Pinpoint the cell where the given text exists, returning its (x, y) midpoint coordinate. 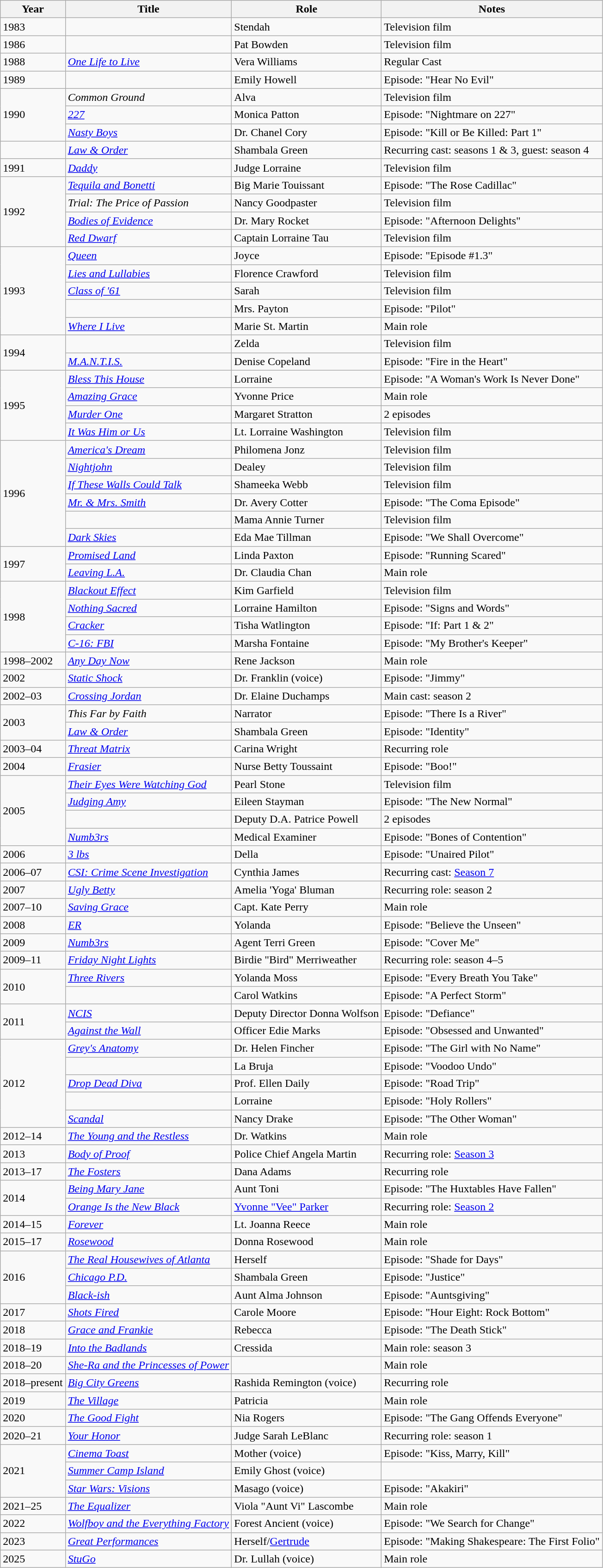
Rosewood (148, 1242)
Yolanda (307, 925)
Dana Adams (307, 1171)
Crossing Jordan (148, 696)
3 lbs (148, 855)
Main role: season 3 (492, 1348)
Any Day Now (148, 661)
Drop Dead Diva (148, 1084)
Dr. Claudia Chan (307, 573)
Grey's Anatomy (148, 1048)
Episode: "Holy Rollers" (492, 1101)
Medical Examiner (307, 837)
Episode: "Obsessed and Unwanted" (492, 1030)
Emily Howell (307, 80)
Summer Camp Island (148, 1471)
Yvonne Price (307, 397)
Bless This House (148, 379)
2008 (33, 925)
Ugly Betty (148, 890)
Episode: "If: Part 1 & 2" (492, 626)
2003–04 (33, 749)
Lt. Joanna Reece (307, 1224)
Forever (148, 1224)
2006 (33, 855)
Episode: "Unaired Pilot" (492, 855)
C-16: FBI (148, 643)
2021 (33, 1471)
2005 (33, 811)
1988 (33, 62)
2004 (33, 766)
Capt. Kate Perry (307, 907)
Recurring role: season 1 (492, 1436)
1995 (33, 405)
Yvonne "Vee" Parker (307, 1207)
Marie St. Martin (307, 326)
Episode: "Bones of Contention" (492, 837)
Daddy (148, 167)
Della (307, 855)
Prof. Ellen Daily (307, 1084)
Kim Garfield (307, 590)
2006–07 (33, 872)
Forest Ancient (voice) (307, 1524)
Episode: "The Rose Cadillac" (492, 185)
2013–17 (33, 1171)
Chicago P.D. (148, 1277)
1997 (33, 564)
Year (33, 9)
Nothing Sacred (148, 608)
Star Wars: Visions (148, 1488)
Masago (voice) (307, 1488)
Police Chief Angela Martin (307, 1154)
2018–present (33, 1383)
Episode: "Signs and Words" (492, 608)
Episode: "A Woman's Work Is Never Done" (492, 379)
2009 (33, 942)
1992 (33, 211)
Mr. & Mrs. Smith (148, 502)
2020 (33, 1418)
Nightjohn (148, 467)
Viola "Aunt Vi" Lascombe (307, 1506)
1989 (33, 80)
Aunt Toni (307, 1189)
If These Walls Could Talk (148, 484)
Rebecca (307, 1330)
Marsha Fontaine (307, 643)
M.A.N.T.I.S. (148, 361)
Sarah (307, 291)
Common Ground (148, 97)
2021–25 (33, 1506)
Dr. Elaine Duchamps (307, 696)
Nancy Drake (307, 1119)
Amelia 'Yoga' Bluman (307, 890)
Episode: "Road Trip" (492, 1084)
Episode: "Justice" (492, 1277)
Big Marie Touissant (307, 185)
One Life to Live (148, 62)
Three Rivers (148, 978)
2007 (33, 890)
Episode: "Defiance" (492, 1013)
Deputy D.A. Patrice Powell (307, 819)
Dr. Chanel Cory (307, 132)
Trial: The Price of Passion (148, 203)
Vera Williams (307, 62)
2022 (33, 1524)
Episode: "The Other Woman" (492, 1119)
1996 (33, 493)
Episode: "The Gang Offends Everyone" (492, 1418)
1994 (33, 353)
StuGo (148, 1559)
Episode: "Fire in the Heart" (492, 361)
Episode: "My Brother's Keeper" (492, 643)
Captain Lorraine Tau (307, 238)
Episode: "Making Shakespeare: The First Folio" (492, 1541)
Blackout Effect (148, 590)
2014–15 (33, 1224)
La Bruja (307, 1066)
Nasty Boys (148, 132)
Herself/Gertrude (307, 1541)
2002–03 (33, 696)
Body of Proof (148, 1154)
Herself (307, 1259)
Episode: "Pilot" (492, 309)
Episode: "There Is a River" (492, 713)
2010 (33, 986)
Red Dwarf (148, 238)
Episode: "Boo!" (492, 766)
Nurse Betty Toussaint (307, 766)
2016 (33, 1277)
The Young and the Restless (148, 1136)
Big City Greens (148, 1383)
ER (148, 925)
Agent Terri Green (307, 942)
Joyce (307, 256)
2011 (33, 1022)
Episode: "The New Normal" (492, 802)
Episode: "The Coma Episode" (492, 502)
Role (307, 9)
Lt. Lorraine Washington (307, 432)
She-Ra and the Princesses of Power (148, 1365)
2014 (33, 1198)
Aunt Alma Johnson (307, 1295)
Mama Annie Turner (307, 520)
Narrator (307, 713)
Recurring cast: Season 7 (492, 872)
Stendah (307, 27)
Patricia (307, 1401)
Carole Moore (307, 1312)
2003 (33, 722)
Cynthia James (307, 872)
Birdie "Bird" Merriweather (307, 960)
Pat Bowden (307, 44)
Recurring cast: seasons 1 & 3, guest: season 4 (492, 150)
Judge Lorraine (307, 167)
Their Eyes Were Watching God (148, 784)
Recurring role: Season 3 (492, 1154)
Recurring role: season 2 (492, 890)
Grace and Frankie (148, 1330)
Nia Rogers (307, 1418)
Episode: "The Girl with No Name" (492, 1048)
Episode: "Hour Eight: Rock Bottom" (492, 1312)
Orange Is the New Black (148, 1207)
Frasier (148, 766)
Rashida Remington (voice) (307, 1383)
Into the Badlands (148, 1348)
Yolanda Moss (307, 978)
Threat Matrix (148, 749)
Dr. Watkins (307, 1136)
Eileen Stayman (307, 802)
Lorraine Hamilton (307, 608)
Monica Patton (307, 115)
Episode: "Believe the Unseen" (492, 925)
Officer Edie Marks (307, 1030)
Episode: "Akakiri" (492, 1488)
Philomena Jonz (307, 449)
America's Dream (148, 449)
Saving Grace (148, 907)
Dr. Avery Cotter (307, 502)
Leaving L.A. (148, 573)
Tequila and Bonetti (148, 185)
Eda Mae Tillman (307, 538)
2018–19 (33, 1348)
2018 (33, 1330)
2025 (33, 1559)
Judge Sarah LeBlanc (307, 1436)
1983 (33, 27)
Where I Live (148, 326)
CSI: Crime Scene Investigation (148, 872)
Bodies of Evidence (148, 221)
Episode: "Shade for Days" (492, 1259)
Dr. Lullah (voice) (307, 1559)
Regular Cast (492, 62)
Carina Wright (307, 749)
2019 (33, 1401)
Class of '61 (148, 291)
Episode: "Hear No Evil" (492, 80)
Donna Rosewood (307, 1242)
Recurring role: season 4–5 (492, 960)
Tisha Watlington (307, 626)
Amazing Grace (148, 397)
Nancy Goodpaster (307, 203)
Episode: "Episode #1.3" (492, 256)
Pearl Stone (307, 784)
Episode: "Jimmy" (492, 678)
Episode: "Nightmare on 227" (492, 115)
Episode: "A Perfect Storm" (492, 995)
Dark Skies (148, 538)
The Fosters (148, 1171)
The Equalizer (148, 1506)
Carol Watkins (307, 995)
Judging Amy (148, 802)
Episode: "We Shall Overcome" (492, 538)
Rene Jackson (307, 661)
Main cast: season 2 (492, 696)
Episode: "Running Scared" (492, 555)
2020–21 (33, 1436)
The Village (148, 1401)
1998–2002 (33, 661)
Episode: "Every Breath You Take" (492, 978)
This Far by Faith (148, 713)
Episode: "Cover Me" (492, 942)
Alva (307, 97)
Dr. Mary Rocket (307, 221)
Emily Ghost (voice) (307, 1471)
Shameeka Webb (307, 484)
Scandal (148, 1119)
NCIS (148, 1013)
2012 (33, 1083)
Dr. Helen Fincher (307, 1048)
Recurring role: Season 2 (492, 1207)
2002 (33, 678)
Episode: "We Search for Change" (492, 1524)
1991 (33, 167)
Great Performances (148, 1541)
Cinema Toast (148, 1453)
Dealey (307, 467)
1993 (33, 291)
Wolfboy and the Everything Factory (148, 1524)
Deputy Director Donna Wolfson (307, 1013)
2023 (33, 1541)
Denise Copeland (307, 361)
2018–20 (33, 1365)
Static Shock (148, 678)
2013 (33, 1154)
Black-ish (148, 1295)
Cracker (148, 626)
Murder One (148, 414)
227 (148, 115)
Against the Wall (148, 1030)
The Good Fight (148, 1418)
2007–10 (33, 907)
Margaret Stratton (307, 414)
Mrs. Payton (307, 309)
Linda Paxton (307, 555)
Episode: "Voodoo Undo" (492, 1066)
Your Honor (148, 1436)
Promised Land (148, 555)
2009–11 (33, 960)
Florence Crawford (307, 273)
Episode: "The Death Stick" (492, 1330)
The Real Housewives of Atlanta (148, 1259)
Episode: "The Huxtables Have Fallen" (492, 1189)
2017 (33, 1312)
Mother (voice) (307, 1453)
1990 (33, 115)
Episode: "Kill or Be Killed: Part 1" (492, 132)
2015–17 (33, 1242)
Queen (148, 256)
Friday Night Lights (148, 960)
2012–14 (33, 1136)
Zelda (307, 344)
1998 (33, 617)
Title (148, 9)
Shots Fired (148, 1312)
It Was Him or Us (148, 432)
Episode: "Auntsgiving" (492, 1295)
Episode: "Kiss, Marry, Kill" (492, 1453)
Dr. Franklin (voice) (307, 678)
Notes (492, 9)
Episode: "Identity" (492, 731)
Episode: "Afternoon Delights" (492, 221)
1986 (33, 44)
Lies and Lullabies (148, 273)
Cressida (307, 1348)
Being Mary Jane (148, 1189)
